Determine the (X, Y) coordinate at the center of the cell enclosing the given text.  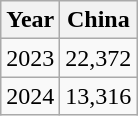
2024 (30, 96)
22,372 (98, 58)
2023 (30, 58)
13,316 (98, 96)
China (98, 20)
Year (30, 20)
